From the cell containing the given text, extract its center point as (X, Y) coordinate. 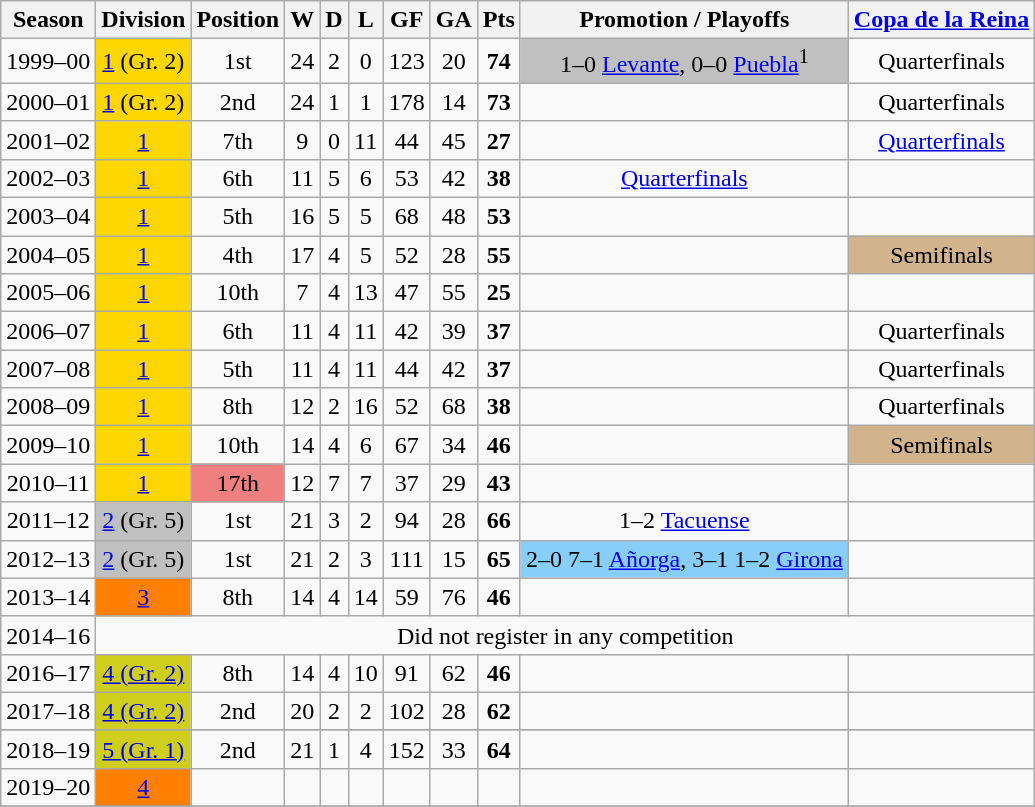
D (334, 20)
123 (406, 62)
2006–07 (48, 331)
Copa de la Reina (941, 20)
10 (366, 673)
17 (302, 255)
66 (498, 521)
7th (238, 140)
43 (498, 483)
178 (406, 102)
2001–02 (48, 140)
152 (406, 749)
Promotion / Playoffs (684, 20)
34 (454, 445)
47 (406, 293)
Position (238, 20)
W (302, 20)
1–0 Levante, 0–0 Puebla1 (684, 62)
GA (454, 20)
76 (454, 597)
Did not register in any competition (566, 635)
39 (454, 331)
25 (498, 293)
17th (238, 483)
111 (406, 559)
27 (498, 140)
2017–18 (48, 711)
Pts (498, 20)
2011–12 (48, 521)
9 (302, 140)
1–2 Tacuense (684, 521)
73 (498, 102)
2009–10 (48, 445)
2018–19 (48, 749)
2012–13 (48, 559)
65 (498, 559)
2004–05 (48, 255)
Season (48, 20)
1999–00 (48, 62)
102 (406, 711)
2008–09 (48, 407)
2013–14 (48, 597)
2000–01 (48, 102)
2003–04 (48, 217)
Division (144, 20)
2010–11 (48, 483)
91 (406, 673)
2014–16 (48, 635)
13 (366, 293)
33 (454, 749)
4th (238, 255)
2016–17 (48, 673)
48 (454, 217)
GF (406, 20)
74 (498, 62)
29 (454, 483)
64 (498, 749)
94 (406, 521)
5 (Gr. 1) (144, 749)
59 (406, 597)
15 (454, 559)
2019–20 (48, 787)
2005–06 (48, 293)
L (366, 20)
2002–03 (48, 178)
2007–08 (48, 369)
67 (406, 445)
2–0 7–1 Añorga, 3–1 1–2 Girona (684, 559)
45 (454, 140)
